Search for the cell housing the specified text and yield its (x, y) center coordinate. 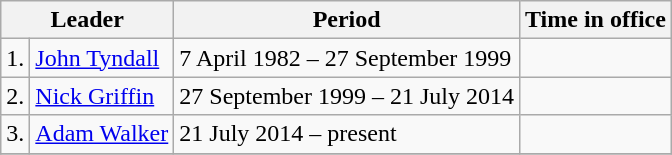
2. (16, 96)
21 July 2014 – present (347, 134)
Period (347, 20)
Adam Walker (102, 134)
Time in office (595, 20)
27 September 1999 – 21 July 2014 (347, 96)
John Tyndall (102, 58)
3. (16, 134)
Nick Griffin (102, 96)
Leader (88, 20)
7 April 1982 – 27 September 1999 (347, 58)
1. (16, 58)
